Return [x, y] of the center of cell containing provided text 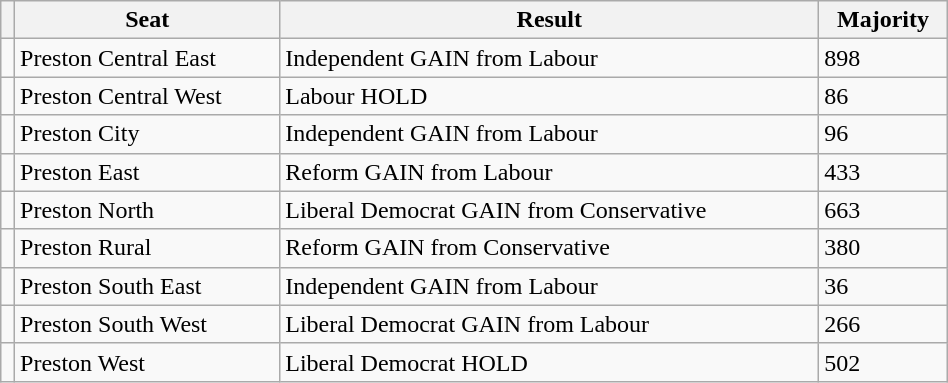
Liberal Democrat HOLD [550, 362]
36 [884, 286]
Liberal Democrat GAIN from Labour [550, 324]
Seat [148, 20]
86 [884, 96]
Preston West [148, 362]
663 [884, 210]
502 [884, 362]
Preston East [148, 172]
Preston Central West [148, 96]
Reform GAIN from Conservative [550, 248]
433 [884, 172]
Preston North [148, 210]
Preston South East [148, 286]
Labour HOLD [550, 96]
Result [550, 20]
380 [884, 248]
96 [884, 134]
Preston Central East [148, 58]
898 [884, 58]
Liberal Democrat GAIN from Conservative [550, 210]
266 [884, 324]
Preston City [148, 134]
Majority [884, 20]
Preston Rural [148, 248]
Preston South West [148, 324]
Reform GAIN from Labour [550, 172]
